For the text-containing cell, return its midpoint in [X, Y] coordinate format. 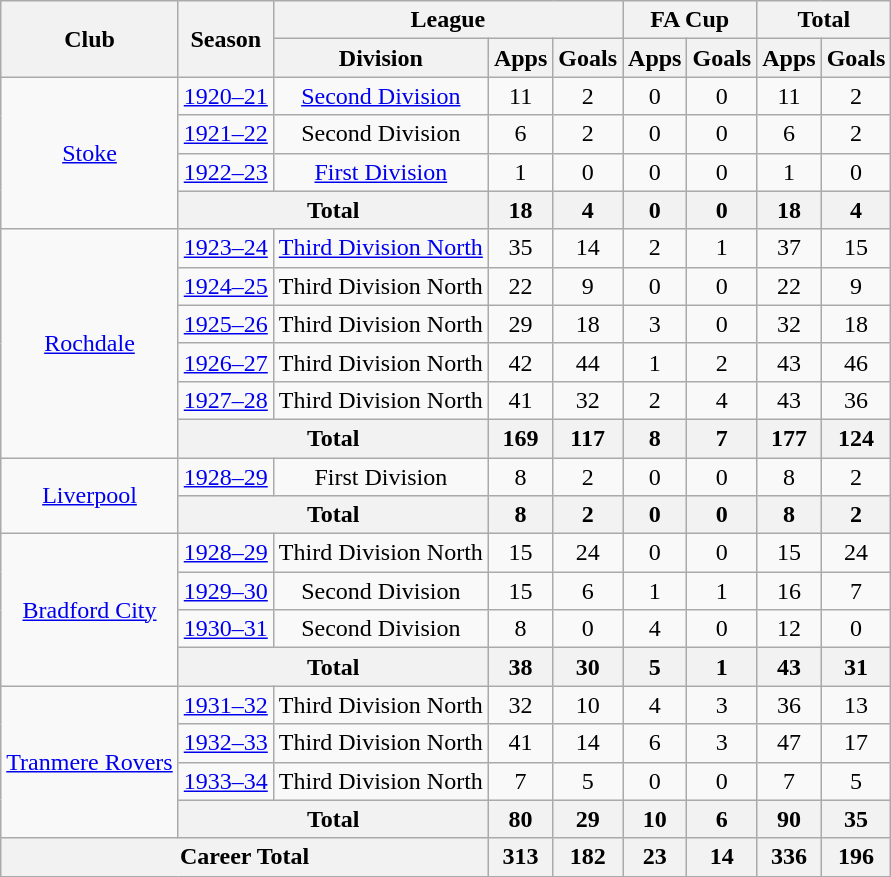
League [448, 20]
313 [520, 857]
31 [856, 667]
Liverpool [90, 496]
1920–21 [226, 96]
1925–26 [226, 324]
1926–27 [226, 362]
124 [856, 438]
1932–33 [226, 743]
80 [520, 819]
Career Total [245, 857]
Club [90, 39]
FA Cup [690, 20]
1933–34 [226, 781]
182 [588, 857]
38 [520, 667]
23 [655, 857]
30 [588, 667]
1922–23 [226, 172]
1924–25 [226, 286]
12 [789, 629]
Tranmere Rovers [90, 762]
42 [520, 362]
169 [520, 438]
1929–30 [226, 591]
1923–24 [226, 248]
17 [856, 743]
Bradford City [90, 610]
1930–31 [226, 629]
336 [789, 857]
44 [588, 362]
177 [789, 438]
Rochdale [90, 343]
90 [789, 819]
1927–28 [226, 400]
Stoke [90, 153]
196 [856, 857]
13 [856, 705]
47 [789, 743]
16 [789, 591]
37 [789, 248]
1921–22 [226, 134]
Division [380, 58]
46 [856, 362]
Season [226, 39]
1931–32 [226, 705]
117 [588, 438]
